Search for the cell housing the specified text and yield its [X, Y] center coordinate. 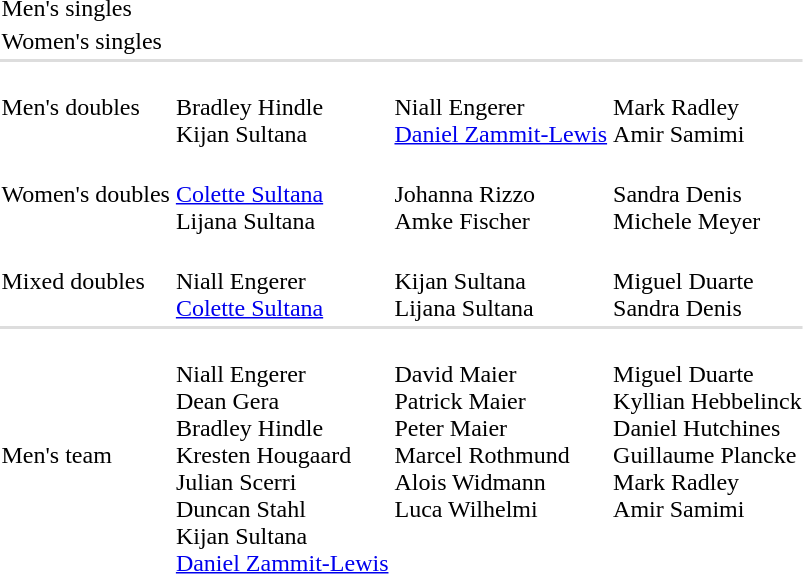
Kijan SultanaLijana Sultana [501, 281]
Johanna RizzoAmke Fischer [501, 194]
Men's doubles [86, 107]
Mixed doubles [86, 281]
Colette SultanaLijana Sultana [282, 194]
Women's doubles [86, 194]
Niall EngererColette Sultana [282, 281]
Bradley HindleKijan Sultana [282, 107]
Niall EngererDaniel Zammit-Lewis [501, 107]
Women's singles [86, 41]
